Find where the given text appears and provide that cell's center as (x, y) coordinate. 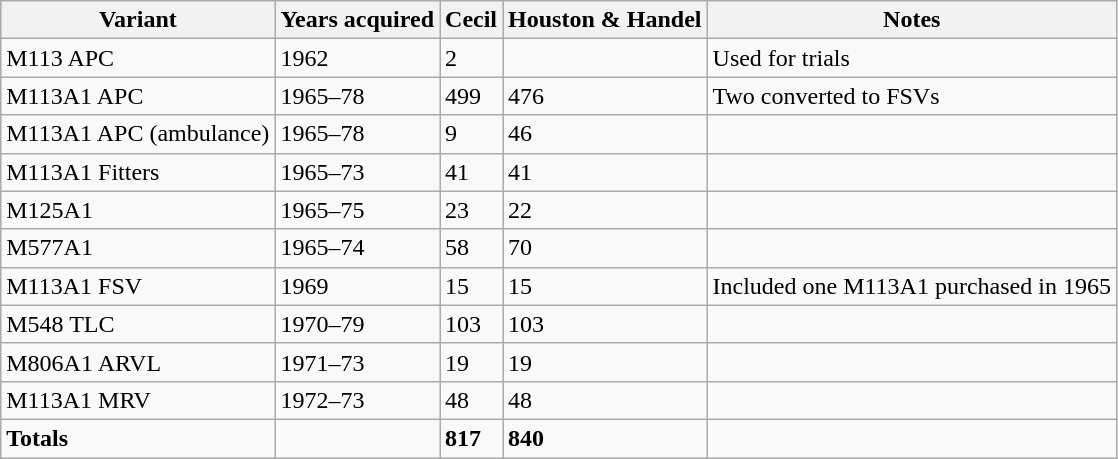
M113 APC (138, 58)
Years acquired (358, 20)
Houston & Handel (605, 20)
Notes (912, 20)
1965–75 (358, 210)
1969 (358, 286)
1971–73 (358, 362)
46 (605, 134)
M125A1 (138, 210)
70 (605, 248)
840 (605, 438)
1962 (358, 58)
1970–79 (358, 324)
Cecil (472, 20)
M113A1 Fitters (138, 172)
M113A1 FSV (138, 286)
9 (472, 134)
22 (605, 210)
M548 TLC (138, 324)
476 (605, 96)
817 (472, 438)
499 (472, 96)
M113A1 APC (138, 96)
1972–73 (358, 400)
M113A1 APC (ambulance) (138, 134)
1965–74 (358, 248)
1965–73 (358, 172)
23 (472, 210)
Totals (138, 438)
Two converted to FSVs (912, 96)
58 (472, 248)
Included one M113A1 purchased in 1965 (912, 286)
M113A1 MRV (138, 400)
Used for trials (912, 58)
Variant (138, 20)
M806A1 ARVL (138, 362)
2 (472, 58)
M577A1 (138, 248)
